Provide the [x, y] coordinate of the cell's center where the given text is located.  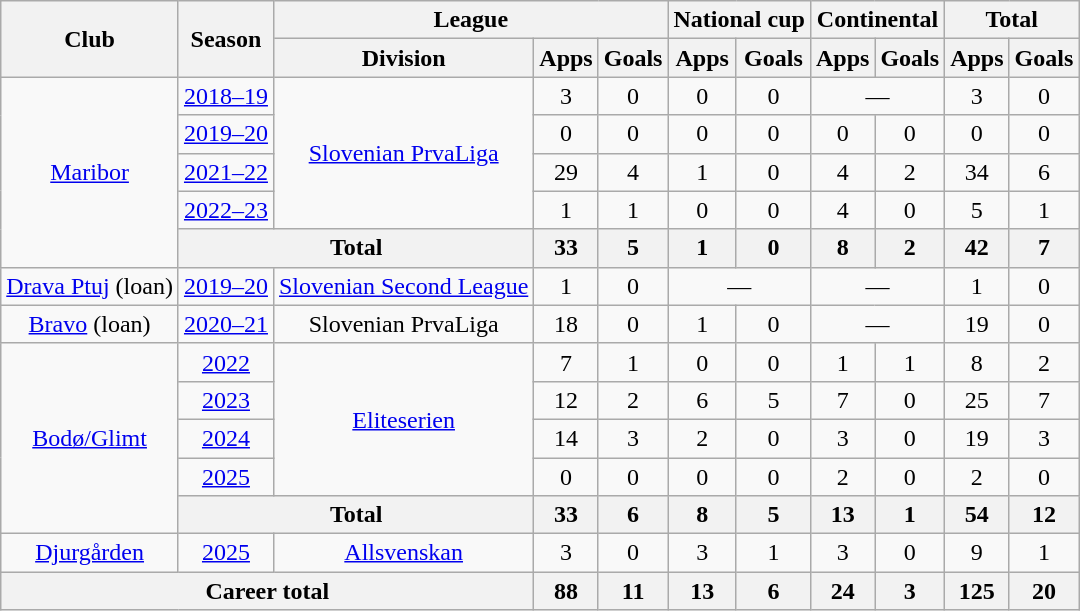
20 [1044, 591]
Djurgården [90, 553]
18 [566, 324]
Career total [268, 591]
25 [977, 400]
2022 [226, 362]
2018–19 [226, 96]
League [470, 20]
29 [566, 172]
Drava Ptuj (loan) [90, 286]
Slovenian Second League [403, 286]
42 [977, 248]
Club [90, 39]
24 [842, 591]
Allsvenskan [403, 553]
34 [977, 172]
11 [633, 591]
2023 [226, 400]
54 [977, 515]
Maribor [90, 172]
Bravo (loan) [90, 324]
14 [566, 438]
Bodø/Glimt [90, 438]
2024 [226, 438]
Division [403, 58]
2021–22 [226, 172]
125 [977, 591]
National cup [739, 20]
88 [566, 591]
2022–23 [226, 210]
Continental [877, 20]
9 [977, 553]
Eliteserien [403, 419]
2020–21 [226, 324]
Season [226, 39]
